Locate the cell with the specified text and output its [X, Y] center coordinate. 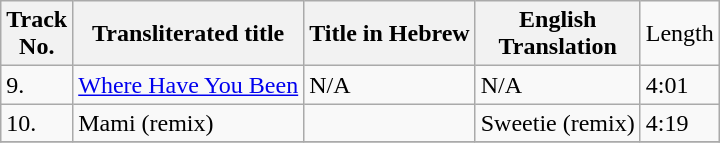
Mami (remix) [188, 123]
Length [680, 34]
Track No. [37, 34]
10. [37, 123]
Sweetie (remix) [558, 123]
4:19 [680, 123]
Where Have You Been [188, 85]
Transliterated title [188, 34]
English Translation [558, 34]
4:01 [680, 85]
9. [37, 85]
Title in Hebrew [390, 34]
